Detect which cell encompasses the target text, then output its [x, y] center coordinate. 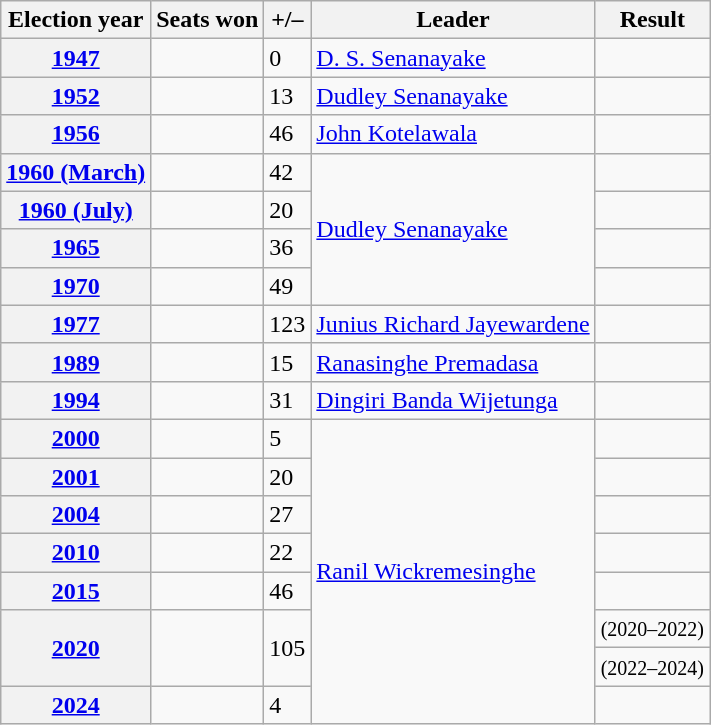
Seats won [208, 20]
(2022–2024) [652, 667]
+/– [288, 20]
13 [288, 96]
Election year [76, 20]
15 [288, 362]
22 [288, 553]
1952 [76, 96]
D. S. Senanayake [453, 58]
Ranasinghe Premadasa [453, 362]
John Kotelawala [453, 134]
2020 [76, 648]
1960 (March) [76, 172]
1970 [76, 286]
Result [652, 20]
2010 [76, 553]
42 [288, 172]
Junius Richard Jayewardene [453, 324]
Leader [453, 20]
2024 [76, 705]
1994 [76, 400]
(2020–2022) [652, 629]
49 [288, 286]
36 [288, 248]
27 [288, 515]
2004 [76, 515]
1965 [76, 248]
1989 [76, 362]
2000 [76, 438]
105 [288, 648]
Ranil Wickremesinghe [453, 571]
4 [288, 705]
Dingiri Banda Wijetunga [453, 400]
1947 [76, 58]
1960 (July) [76, 210]
31 [288, 400]
123 [288, 324]
1956 [76, 134]
1977 [76, 324]
5 [288, 438]
2001 [76, 477]
0 [288, 58]
2015 [76, 591]
